Provide the [x, y] coordinate of the cell's center where the given text is located.  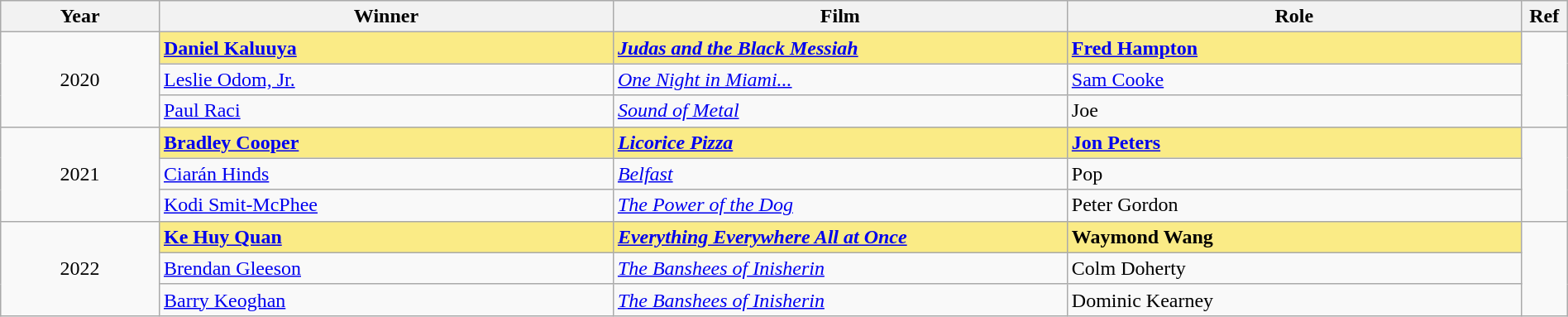
One Night in Miami... [840, 79]
Peter Gordon [1293, 205]
Leslie Odom, Jr. [385, 79]
Licorice Pizza [840, 142]
Ref [1544, 17]
Year [80, 17]
Belfast [840, 174]
Jon Peters [1293, 142]
Fred Hampton [1293, 48]
Judas and the Black Messiah [840, 48]
Winner [385, 17]
Colm Doherty [1293, 268]
2022 [80, 268]
Ciarán Hinds [385, 174]
Role [1293, 17]
Dominic Kearney [1293, 300]
Barry Keoghan [385, 300]
Everything Everywhere All at Once [840, 237]
Daniel Kaluuya [385, 48]
Film [840, 17]
2020 [80, 79]
Pop [1293, 174]
Bradley Cooper [385, 142]
Paul Raci [385, 111]
Waymond Wang [1293, 237]
Sam Cooke [1293, 79]
2021 [80, 174]
Kodi Smit-McPhee [385, 205]
Sound of Metal [840, 111]
The Power of the Dog [840, 205]
Joe [1293, 111]
Brendan Gleeson [385, 268]
Ke Huy Quan [385, 237]
